Capture the cell that displays the provided text and extract its [X, Y] central coordinate. 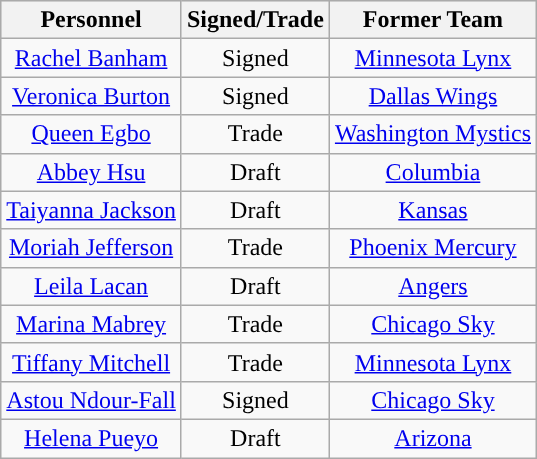
Former Team [432, 20]
Veronica Burton [92, 96]
Dallas Wings [432, 96]
Signed/Trade [255, 20]
Phoenix Mercury [432, 248]
Kansas [432, 210]
Rachel Banham [92, 58]
Personnel [92, 20]
Queen Egbo [92, 134]
Moriah Jefferson [92, 248]
Astou Ndour-Fall [92, 400]
Helena Pueyo [92, 438]
Arizona [432, 438]
Washington Mystics [432, 134]
Tiffany Mitchell [92, 362]
Columbia [432, 172]
Marina Mabrey [92, 324]
Abbey Hsu [92, 172]
Leila Lacan [92, 286]
Taiyanna Jackson [92, 210]
Angers [432, 286]
